Detect which cell encompasses the target text, then output its (x, y) center coordinate. 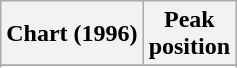
Chart (1996) (72, 34)
Peakposition (189, 34)
